Determine the (x, y) coordinate at the center of the cell enclosing the given text.  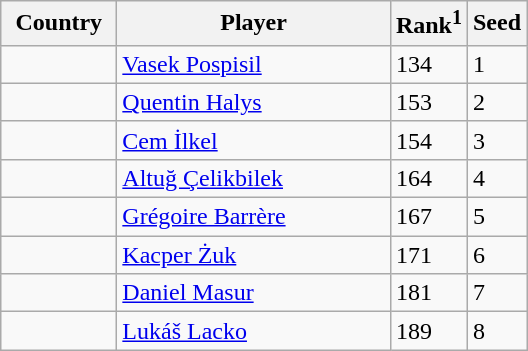
Kacper Żuk (254, 255)
4 (496, 178)
154 (428, 140)
Rank1 (428, 24)
167 (428, 217)
Quentin Halys (254, 102)
181 (428, 293)
153 (428, 102)
7 (496, 293)
Player (254, 24)
3 (496, 140)
Grégoire Barrère (254, 217)
171 (428, 255)
134 (428, 64)
189 (428, 331)
Altuğ Çelikbilek (254, 178)
5 (496, 217)
Country (59, 24)
6 (496, 255)
Vasek Pospisil (254, 64)
Cem İlkel (254, 140)
2 (496, 102)
Lukáš Lacko (254, 331)
8 (496, 331)
Daniel Masur (254, 293)
Seed (496, 24)
1 (496, 64)
164 (428, 178)
